Output the (X, Y) coordinate of the center of the cell containing the given text.  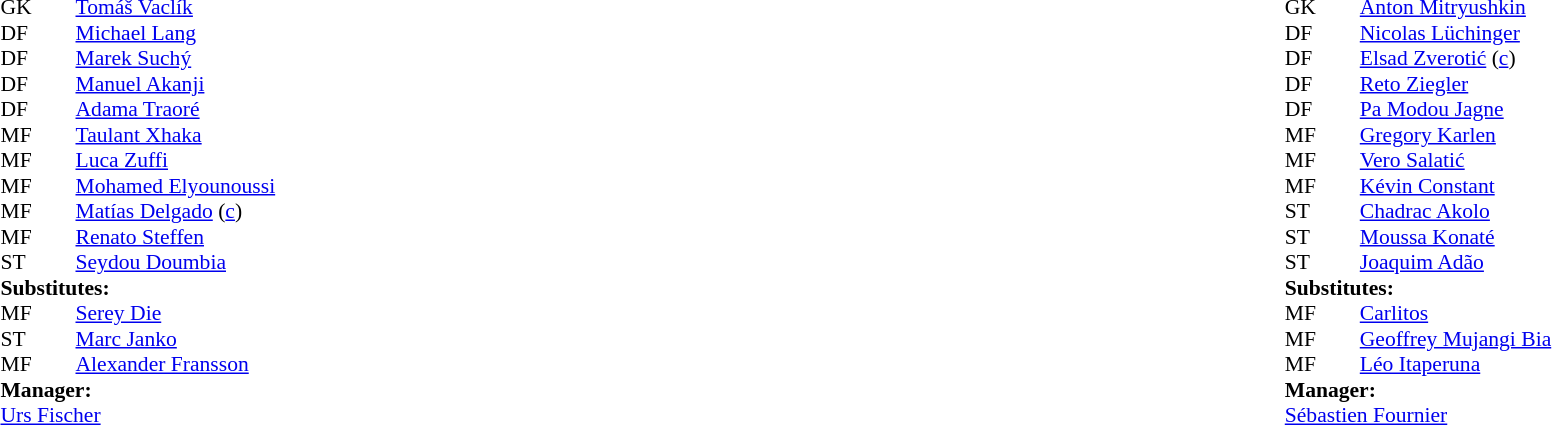
Gregory Karlen (1456, 135)
Renato Steffen (176, 237)
Marc Janko (176, 339)
Marek Suchý (176, 59)
Moussa Konaté (1456, 237)
Adama Traoré (176, 109)
Kévin Constant (1456, 186)
Pa Modou Jagne (1456, 109)
Reto Ziegler (1456, 84)
Seydou Doumbia (176, 263)
Vero Salatić (1456, 161)
Serey Die (176, 313)
Taulant Xhaka (176, 135)
Geoffrey Mujangi Bia (1456, 339)
Manuel Akanji (176, 84)
Chadrac Akolo (1456, 211)
Luca Zuffi (176, 161)
Joaquim Adão (1456, 263)
Matías Delgado (c) (176, 211)
Nicolas Lüchinger (1456, 33)
Michael Lang (176, 33)
Mohamed Elyounoussi (176, 186)
Carlitos (1456, 313)
Léo Itaperuna (1456, 365)
Elsad Zverotić (c) (1456, 59)
Alexander Fransson (176, 365)
